Extract the (x, y) coordinate from the center of the cell holding the provided text.  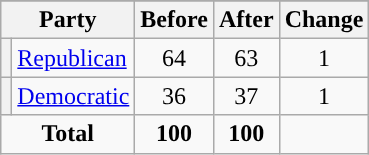
36 (174, 96)
64 (174, 58)
63 (246, 58)
Before (174, 20)
Republican (74, 58)
Democratic (74, 96)
Change (324, 20)
37 (246, 96)
Total (68, 134)
Party (68, 20)
After (246, 20)
